Provide the [x, y] coordinate of the cell's center where the given text is located.  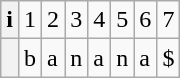
6 [146, 20]
4 [100, 20]
$ [168, 58]
7 [168, 20]
i [10, 20]
1 [30, 20]
5 [122, 20]
b [30, 58]
3 [76, 20]
2 [54, 20]
